Return the [x, y] coordinate for the center point of the cell that contains the specified text.  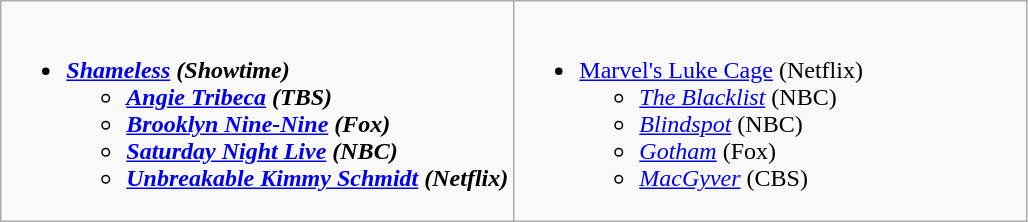
Shameless (Showtime)Angie Tribeca (TBS)Brooklyn Nine-Nine (Fox)Saturday Night Live (NBC)Unbreakable Kimmy Schmidt (Netflix) [258, 112]
Marvel's Luke Cage (Netflix)The Blacklist (NBC)Blindspot (NBC)Gotham (Fox)MacGyver (CBS) [770, 112]
